Search for the cell housing the specified text and yield its (X, Y) center coordinate. 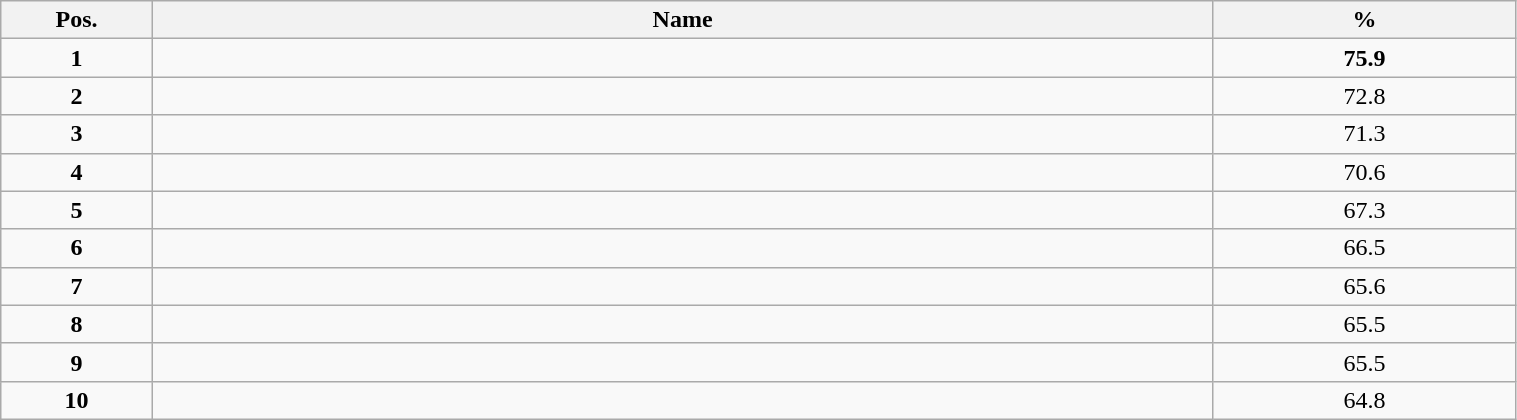
66.5 (1364, 248)
2 (77, 96)
9 (77, 362)
6 (77, 248)
4 (77, 172)
8 (77, 324)
Name (682, 20)
3 (77, 134)
75.9 (1364, 58)
% (1364, 20)
67.3 (1364, 210)
Pos. (77, 20)
10 (77, 400)
72.8 (1364, 96)
71.3 (1364, 134)
70.6 (1364, 172)
7 (77, 286)
64.8 (1364, 400)
5 (77, 210)
1 (77, 58)
65.6 (1364, 286)
